Return (x, y) of the center of cell containing provided text 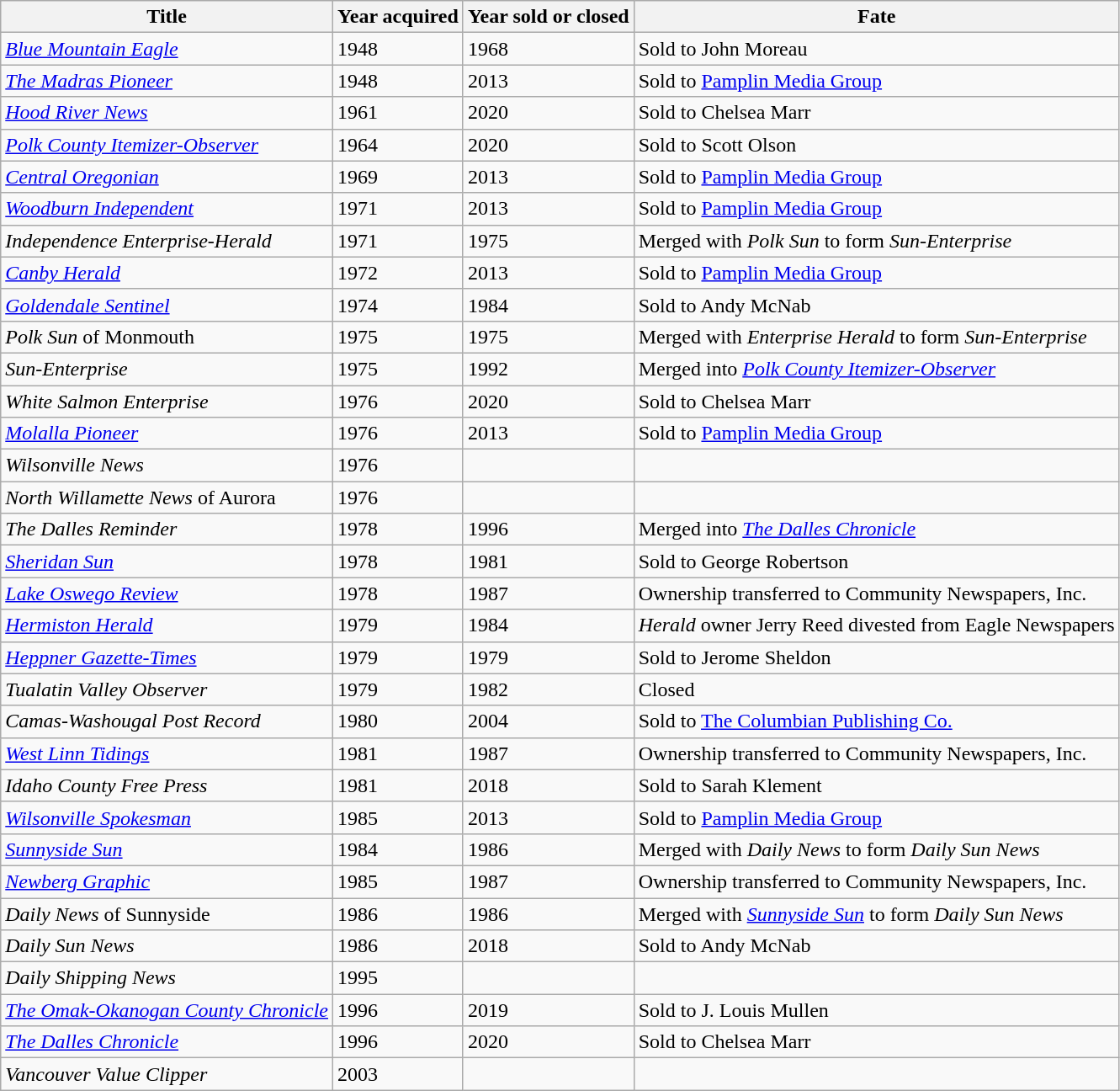
Sold to Jerome Sheldon (877, 657)
1992 (549, 369)
Fate (877, 17)
Merged with Daily News to form Daily Sun News (877, 849)
Goldendale Sentinel (167, 305)
Sold to John Moreau (877, 49)
Woodburn Independent (167, 209)
Sun-Enterprise (167, 369)
Tualatin Valley Observer (167, 689)
Sold to J. Louis Mullen (877, 1010)
Sold to The Columbian Publishing Co. (877, 721)
Title (167, 17)
Merged into The Dalles Chronicle (877, 530)
West Linn Tidings (167, 753)
North Willamette News of Aurora (167, 498)
Blue Mountain Eagle (167, 49)
2004 (549, 721)
Merged with Sunnyside Sun to form Daily Sun News (877, 913)
White Salmon Enterprise (167, 402)
Newberg Graphic (167, 881)
Daily News of Sunnyside (167, 913)
Molalla Pioneer (167, 434)
2019 (549, 1010)
Hood River News (167, 113)
1995 (399, 978)
Central Oregonian (167, 177)
1980 (399, 721)
Sold to George Robertson (877, 561)
Daily Shipping News (167, 978)
Camas-Washougal Post Record (167, 721)
Vancouver Value Clipper (167, 1074)
Sold to Scott Olson (877, 145)
1974 (399, 305)
Sheridan Sun (167, 561)
1964 (399, 145)
Closed (877, 689)
Sold to Sarah Klement (877, 785)
Wilsonville News (167, 466)
Lake Oswego Review (167, 593)
Heppner Gazette-Times (167, 657)
Wilsonville Spokesman (167, 817)
Year acquired (399, 17)
The Dalles Reminder (167, 530)
Merged with Polk Sun to form Sun-Enterprise (877, 241)
Idaho County Free Press (167, 785)
1961 (399, 113)
Merged into Polk County Itemizer-Observer (877, 369)
1968 (549, 49)
Canby Herald (167, 273)
1982 (549, 689)
The Omak-Okanogan County Chronicle (167, 1010)
Polk Sun of Monmouth (167, 337)
Independence Enterprise-Herald (167, 241)
Hermiston Herald (167, 625)
2003 (399, 1074)
1972 (399, 273)
Merged with Enterprise Herald to form Sun-Enterprise (877, 337)
The Madras Pioneer (167, 81)
Daily Sun News (167, 946)
1969 (399, 177)
The Dalles Chronicle (167, 1042)
Sunnyside Sun (167, 849)
Polk County Itemizer-Observer (167, 145)
Herald owner Jerry Reed divested from Eagle Newspapers (877, 625)
Year sold or closed (549, 17)
